Provide the [X, Y] coordinate of the cell's center where the given text is located.  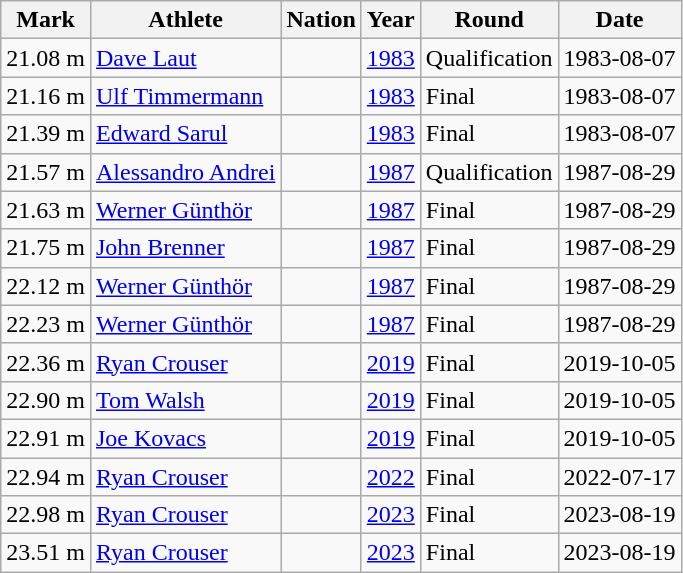
Edward Sarul [185, 134]
John Brenner [185, 248]
Date [620, 20]
2022 [390, 477]
22.23 m [46, 324]
2022-07-17 [620, 477]
21.57 m [46, 172]
Joe Kovacs [185, 438]
Round [489, 20]
Ulf Timmermann [185, 96]
Mark [46, 20]
21.16 m [46, 96]
Year [390, 20]
22.98 m [46, 515]
22.91 m [46, 438]
21.39 m [46, 134]
23.51 m [46, 553]
Nation [321, 20]
22.36 m [46, 362]
21.75 m [46, 248]
22.94 m [46, 477]
22.12 m [46, 286]
Alessandro Andrei [185, 172]
Dave Laut [185, 58]
21.08 m [46, 58]
21.63 m [46, 210]
Athlete [185, 20]
Tom Walsh [185, 400]
22.90 m [46, 400]
